Detect which cell encompasses the target text, then output its [x, y] center coordinate. 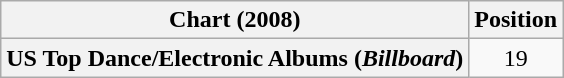
19 [516, 58]
Chart (2008) [235, 20]
Position [516, 20]
US Top Dance/Electronic Albums (Billboard) [235, 58]
